Determine the [X, Y] coordinate at the center of the cell enclosing the given text.  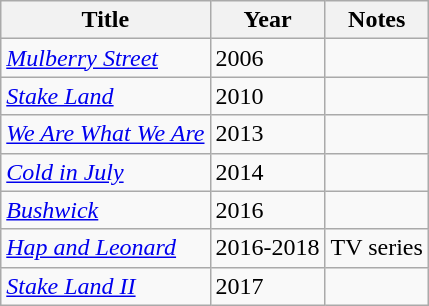
TV series [376, 248]
2016-2018 [268, 248]
Title [106, 20]
Notes [376, 20]
2014 [268, 172]
Stake Land [106, 96]
2013 [268, 134]
We Are What We Are [106, 134]
Hap and Leonard [106, 248]
2006 [268, 58]
2016 [268, 210]
2010 [268, 96]
2017 [268, 286]
Cold in July [106, 172]
Year [268, 20]
Mulberry Street [106, 58]
Stake Land II [106, 286]
Bushwick [106, 210]
